Output the [x, y] coordinate of the center of the cell containing the given text.  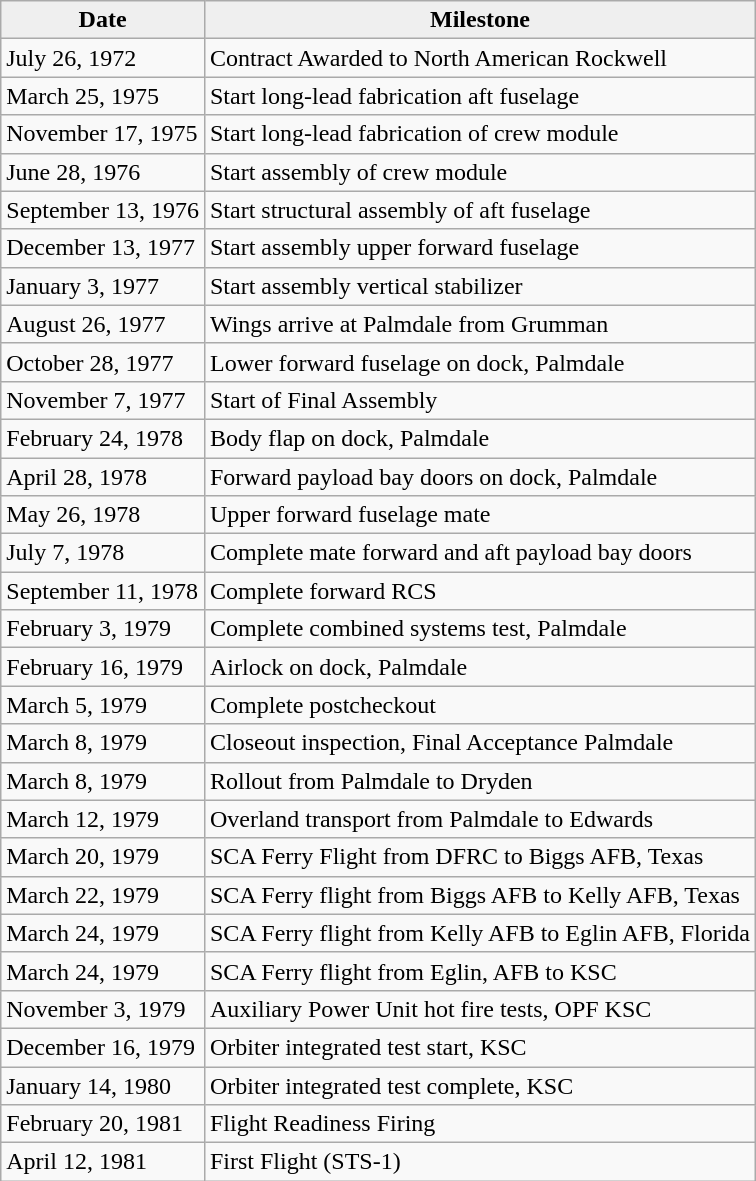
March 5, 1979 [103, 705]
Overland transport from Palmdale to Edwards [480, 819]
Start assembly upper forward fuselage [480, 248]
Closeout inspection, Final Acceptance Palmdale [480, 743]
Milestone [480, 20]
March 20, 1979 [103, 857]
April 12, 1981 [103, 1162]
First Flight (STS-1) [480, 1162]
June 28, 1976 [103, 172]
February 24, 1978 [103, 438]
November 7, 1977 [103, 400]
Start of Final Assembly [480, 400]
October 28, 1977 [103, 362]
Auxiliary Power Unit hot fire tests, OPF KSC [480, 1009]
Complete mate forward and aft payload bay doors [480, 553]
Flight Readiness Firing [480, 1124]
September 13, 1976 [103, 210]
March 12, 1979 [103, 819]
SCA Ferry flight from Eglin, AFB to KSC [480, 971]
Contract Awarded to North American Rockwell [480, 58]
July 7, 1978 [103, 553]
Rollout from Palmdale to Dryden [480, 781]
Date [103, 20]
Upper forward fuselage mate [480, 515]
Lower forward fuselage on dock, Palmdale [480, 362]
February 3, 1979 [103, 629]
December 13, 1977 [103, 248]
January 3, 1977 [103, 286]
Wings arrive at Palmdale from Grumman [480, 324]
Start structural assembly of aft fuselage [480, 210]
August 26, 1977 [103, 324]
March 22, 1979 [103, 895]
Start assembly vertical stabilizer [480, 286]
March 25, 1975 [103, 96]
SCA Ferry flight from Biggs AFB to Kelly AFB, Texas [480, 895]
April 28, 1978 [103, 477]
December 16, 1979 [103, 1047]
January 14, 1980 [103, 1085]
Start assembly of crew module [480, 172]
July 26, 1972 [103, 58]
Complete combined systems test, Palmdale [480, 629]
September 11, 1978 [103, 591]
February 16, 1979 [103, 667]
Start long-lead fabrication aft fuselage [480, 96]
November 3, 1979 [103, 1009]
Start long-lead fabrication of crew module [480, 134]
SCA Ferry flight from Kelly AFB to Eglin AFB, Florida [480, 933]
Orbiter integrated test complete, KSC [480, 1085]
Airlock on dock, Palmdale [480, 667]
Complete forward RCS [480, 591]
November 17, 1975 [103, 134]
Body flap on dock, Palmdale [480, 438]
SCA Ferry Flight from DFRC to Biggs AFB, Texas [480, 857]
Forward payload bay doors on dock, Palmdale [480, 477]
Orbiter integrated test start, KSC [480, 1047]
February 20, 1981 [103, 1124]
Complete postcheckout [480, 705]
May 26, 1978 [103, 515]
